Search for the cell housing the specified text and yield its (X, Y) center coordinate. 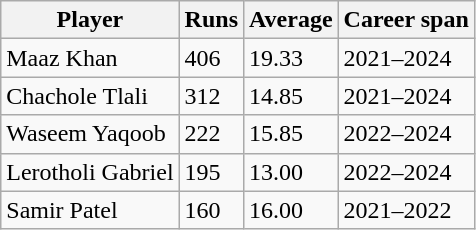
Maaz Khan (90, 58)
222 (211, 134)
Player (90, 20)
Samir Patel (90, 210)
406 (211, 58)
Career span (406, 20)
2021–2022 (406, 210)
15.85 (292, 134)
Waseem Yaqoob (90, 134)
160 (211, 210)
312 (211, 96)
Lerotholi Gabriel (90, 172)
14.85 (292, 96)
195 (211, 172)
16.00 (292, 210)
13.00 (292, 172)
Chachole Tlali (90, 96)
19.33 (292, 58)
Runs (211, 20)
Average (292, 20)
